Extract the [X, Y] coordinate from the center of the cell holding the provided text.  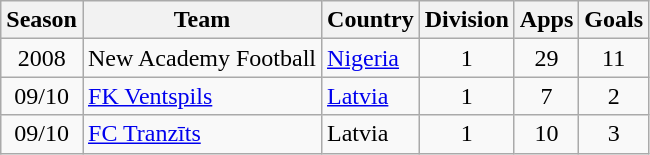
2 [614, 96]
Season [42, 20]
Nigeria [371, 58]
New Academy Football [202, 58]
FK Ventspils [202, 96]
11 [614, 58]
10 [546, 134]
Goals [614, 20]
Apps [546, 20]
2008 [42, 58]
29 [546, 58]
Country [371, 20]
FC Tranzīts [202, 134]
7 [546, 96]
3 [614, 134]
Team [202, 20]
Division [466, 20]
